Return the (X, Y) coordinate for the center point of the cell that contains the specified text.  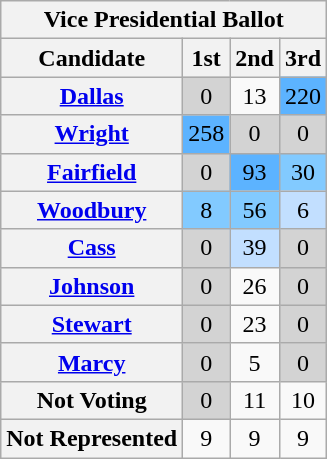
8 (206, 210)
Vice Presidential Ballot (164, 20)
Stewart (92, 324)
26 (255, 286)
1st (206, 58)
56 (255, 210)
39 (255, 248)
93 (255, 172)
3rd (302, 58)
30 (302, 172)
Marcy (92, 362)
5 (255, 362)
258 (206, 134)
Cass (92, 248)
2nd (255, 58)
13 (255, 96)
10 (302, 400)
23 (255, 324)
Not Voting (92, 400)
Not Represented (92, 438)
220 (302, 96)
Fairfield (92, 172)
Candidate (92, 58)
Wright (92, 134)
6 (302, 210)
11 (255, 400)
Dallas (92, 96)
Johnson (92, 286)
Woodbury (92, 210)
